Determine the [X, Y] coordinate at the center of the cell enclosing the given text.  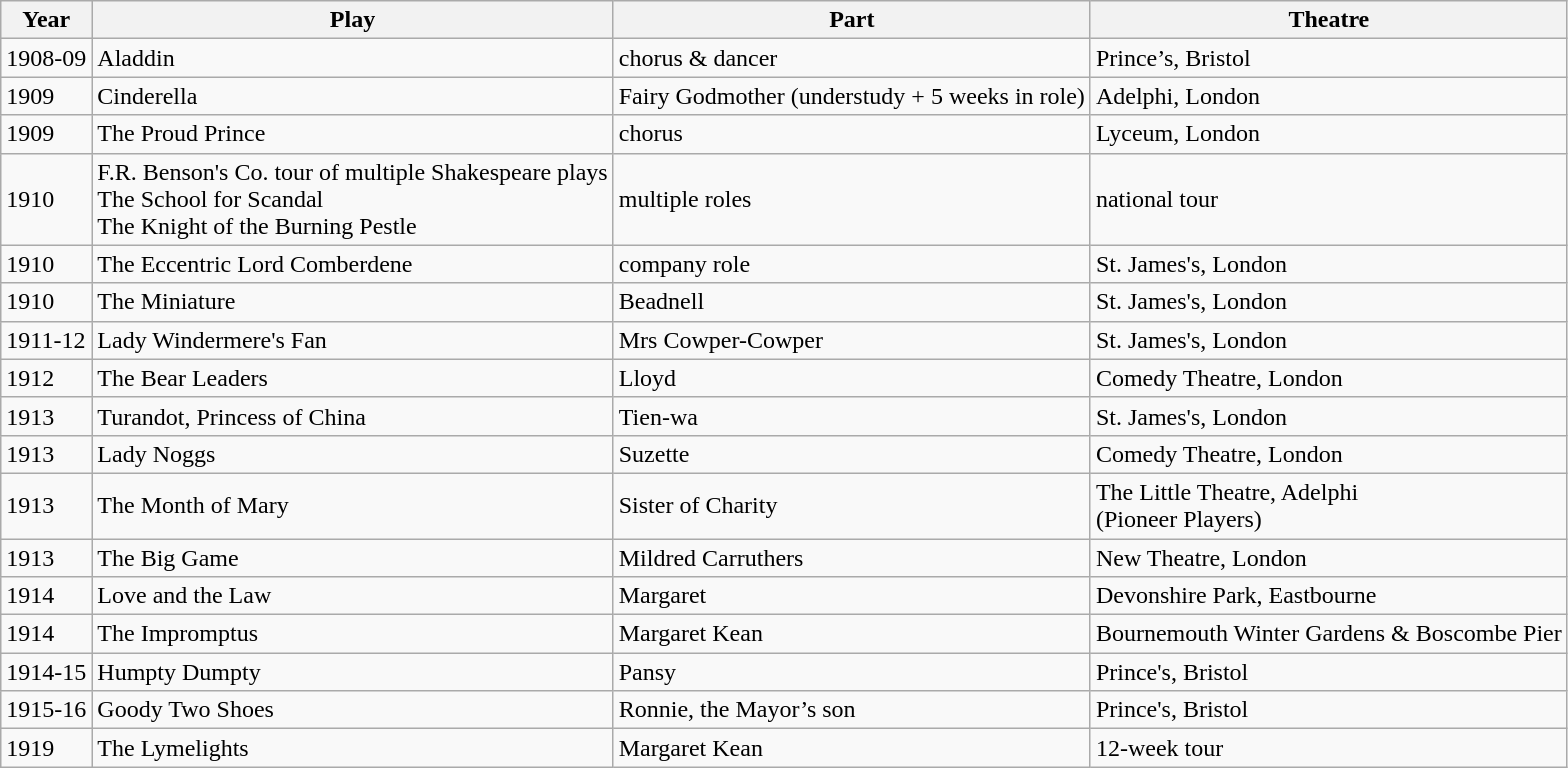
New Theatre, London [1328, 557]
The Miniature [352, 302]
The Month of Mary [352, 506]
Turandot, Princess of China [352, 416]
The Impromptus [352, 634]
Mildred Carruthers [852, 557]
Lady Windermere's Fan [352, 340]
Margaret [852, 596]
The Big Game [352, 557]
Ronnie, the Mayor’s son [852, 710]
The Eccentric Lord Comberdene [352, 264]
Beadnell [852, 302]
Love and the Law [352, 596]
Part [852, 20]
Pansy [852, 672]
Lloyd [852, 378]
Lady Noggs [352, 454]
company role [852, 264]
Prince’s, Bristol [1328, 58]
Fairy Godmother (understudy + 5 weeks in role) [852, 96]
The Proud Prince [352, 134]
Aladdin [352, 58]
Lyceum, London [1328, 134]
national tour [1328, 199]
F.R. Benson's Co. tour of multiple Shakespeare playsThe School for ScandalThe Knight of the Burning Pestle [352, 199]
Year [46, 20]
The Little Theatre, Adelphi(Pioneer Players) [1328, 506]
1919 [46, 748]
multiple roles [852, 199]
The Bear Leaders [352, 378]
Play [352, 20]
Sister of Charity [852, 506]
The Lymelights [352, 748]
1911-12 [46, 340]
Cinderella [352, 96]
chorus [852, 134]
Mrs Cowper-Cowper [852, 340]
chorus & dancer [852, 58]
Bournemouth Winter Gardens & Boscombe Pier [1328, 634]
12-week tour [1328, 748]
Adelphi, London [1328, 96]
Suzette [852, 454]
Devonshire Park, Eastbourne [1328, 596]
1912 [46, 378]
Humpty Dumpty [352, 672]
1914-15 [46, 672]
Goody Two Shoes [352, 710]
Theatre [1328, 20]
1915-16 [46, 710]
Tien-wa [852, 416]
1908-09 [46, 58]
